Locate the cell with the specified text and output its (X, Y) center coordinate. 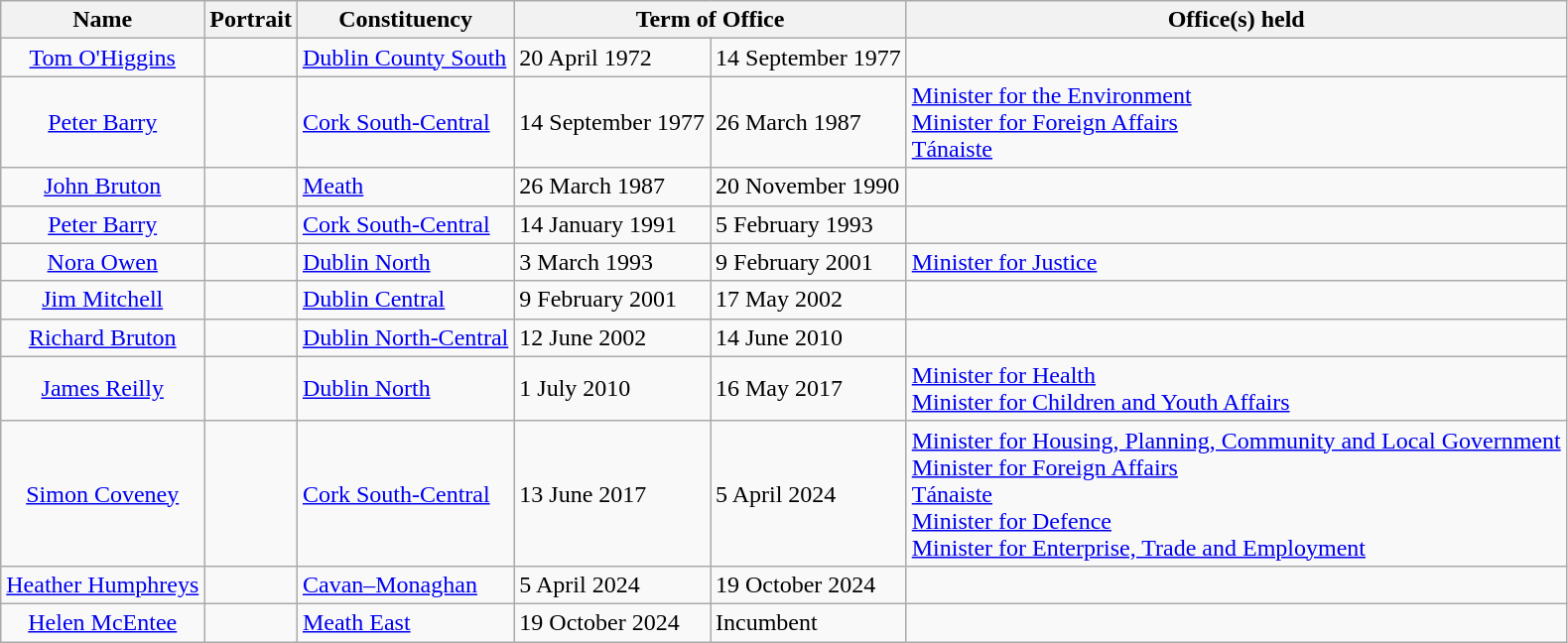
Incumbent (809, 622)
Term of Office (711, 20)
Minister for HealthMinister for Children and Youth Affairs (1237, 389)
Heather Humphreys (103, 584)
James Reilly (103, 389)
Minister for the EnvironmentMinister for Foreign AffairsTánaiste (1237, 122)
14 January 1991 (612, 224)
Richard Bruton (103, 337)
13 June 2017 (612, 493)
Helen McEntee (103, 622)
Dublin Central (405, 300)
Meath East (405, 622)
20 April 1972 (612, 58)
Nora Owen (103, 262)
Office(s) held (1237, 20)
17 May 2002 (809, 300)
Tom O'Higgins (103, 58)
Name (103, 20)
5 February 1993 (809, 224)
16 May 2017 (809, 389)
Portrait (251, 20)
20 November 1990 (809, 187)
Meath (405, 187)
Cavan–Monaghan (405, 584)
Dublin County South (405, 58)
Simon Coveney (103, 493)
1 July 2010 (612, 389)
Minister for Justice (1237, 262)
Constituency (405, 20)
Jim Mitchell (103, 300)
12 June 2002 (612, 337)
John Bruton (103, 187)
Dublin North-Central (405, 337)
14 June 2010 (809, 337)
3 March 1993 (612, 262)
